Identify which cell holds the provided text, then report its [x, y] central coordinate. 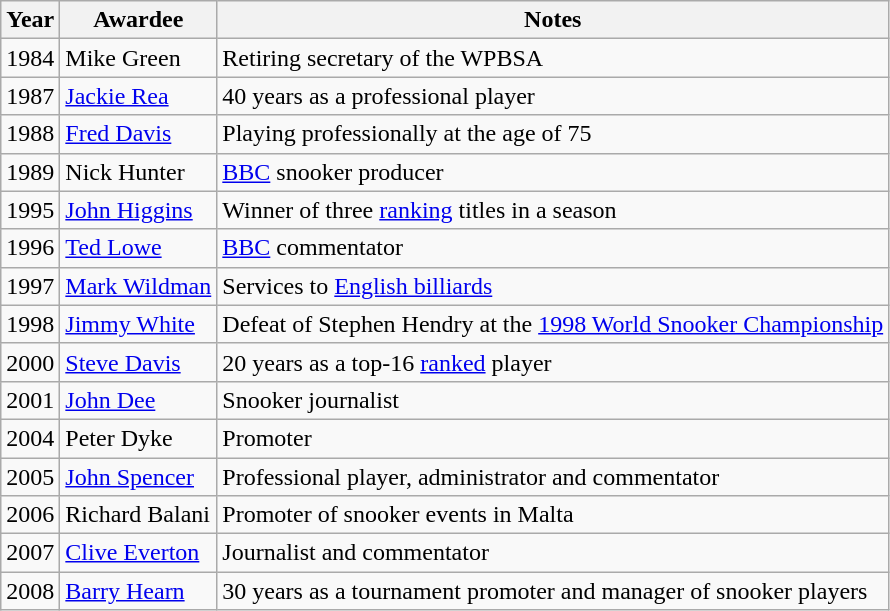
Winner of three ranking titles in a season [553, 210]
John Dee [138, 400]
Notes [553, 20]
John Spencer [138, 477]
Jackie Rea [138, 96]
Fred Davis [138, 134]
2007 [30, 553]
Year [30, 20]
BBC snooker producer [553, 172]
1988 [30, 134]
2008 [30, 591]
Professional player, administrator and commentator [553, 477]
Nick Hunter [138, 172]
Promoter [553, 438]
Clive Everton [138, 553]
Awardee [138, 20]
Steve Davis [138, 362]
Mike Green [138, 58]
1984 [30, 58]
Jimmy White [138, 324]
Mark Wildman [138, 286]
Promoter of snooker events in Malta [553, 515]
2006 [30, 515]
1987 [30, 96]
2001 [30, 400]
John Higgins [138, 210]
1996 [30, 248]
Barry Hearn [138, 591]
Snooker journalist [553, 400]
1998 [30, 324]
Services to English billiards [553, 286]
20 years as a top-16 ranked player [553, 362]
Defeat of Stephen Hendry at the 1998 World Snooker Championship [553, 324]
Richard Balani [138, 515]
30 years as a tournament promoter and manager of snooker players [553, 591]
Ted Lowe [138, 248]
Journalist and commentator [553, 553]
1989 [30, 172]
2005 [30, 477]
2000 [30, 362]
2004 [30, 438]
Retiring secretary of the WPBSA [553, 58]
Peter Dyke [138, 438]
1995 [30, 210]
1997 [30, 286]
40 years as a professional player [553, 96]
BBC commentator [553, 248]
Playing professionally at the age of 75 [553, 134]
